Return the (x, y) coordinate for the center point of the cell that contains the specified text.  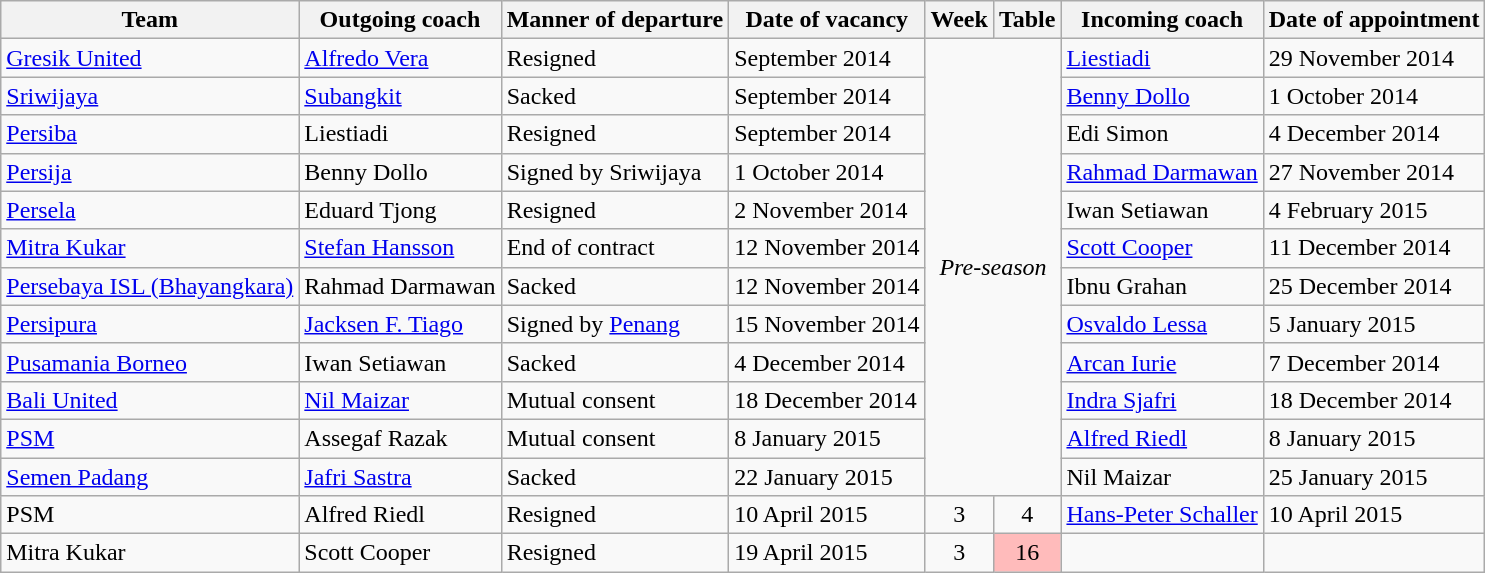
Sriwijaya (150, 96)
5 January 2015 (1374, 324)
11 December 2014 (1374, 248)
16 (1027, 553)
End of contract (614, 248)
Jacksen F. Tiago (400, 324)
Jafri Sastra (400, 477)
25 December 2014 (1374, 286)
Ibnu Grahan (1162, 286)
Stefan Hansson (400, 248)
29 November 2014 (1374, 58)
Eduard Tjong (400, 210)
Pre-season (993, 268)
7 December 2014 (1374, 362)
Persipura (150, 324)
15 November 2014 (827, 324)
Date of appointment (1374, 20)
Persebaya ISL (Bhayangkara) (150, 286)
Persiba (150, 134)
Alfredo Vera (400, 58)
Pusamania Borneo (150, 362)
Outgoing coach (400, 20)
Bali United (150, 400)
Semen Padang (150, 477)
Indra Sjafri (1162, 400)
Date of vacancy (827, 20)
Arcan Iurie (1162, 362)
4 (1027, 515)
Edi Simon (1162, 134)
4 February 2015 (1374, 210)
Week (959, 20)
Persela (150, 210)
19 April 2015 (827, 553)
22 January 2015 (827, 477)
Table (1027, 20)
2 November 2014 (827, 210)
Incoming coach (1162, 20)
27 November 2014 (1374, 172)
Subangkit (400, 96)
Signed by Sriwijaya (614, 172)
Osvaldo Lessa (1162, 324)
25 January 2015 (1374, 477)
Gresik United (150, 58)
Signed by Penang (614, 324)
Hans-Peter Schaller (1162, 515)
Manner of departure (614, 20)
Team (150, 20)
Assegaf Razak (400, 438)
Persija (150, 172)
